Output the [x, y] coordinate of the center of the cell containing the given text.  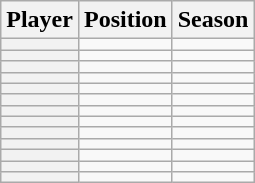
Season [213, 20]
Player [40, 20]
Position [125, 20]
